Output the (X, Y) coordinate of the center of the cell containing the given text.  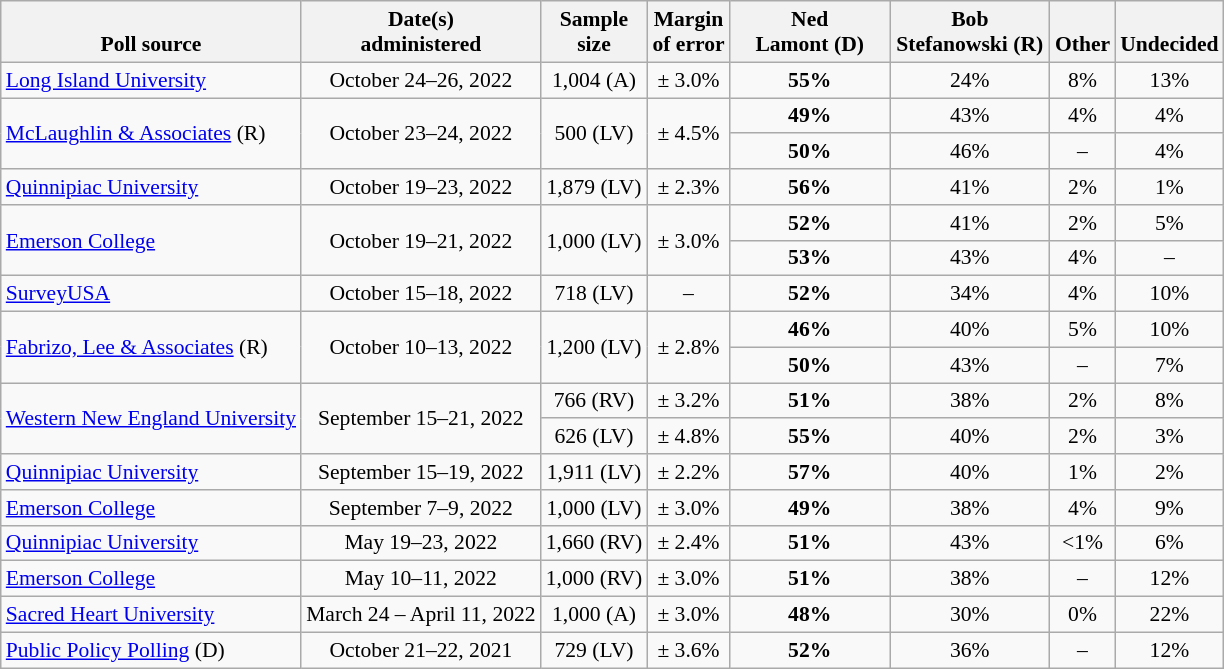
± 3.2% (688, 401)
1,000 (A) (594, 615)
57% (810, 472)
± 2.8% (688, 348)
7% (1169, 365)
1,911 (LV) (594, 472)
729 (LV) (594, 650)
October 23–24, 2022 (421, 134)
<1% (1082, 543)
1,000 (RV) (594, 579)
± 3.6% (688, 650)
Date(s)administered (421, 32)
BobStefanowski (R) (970, 32)
October 21–22, 2021 (421, 650)
Public Policy Polling (D) (151, 650)
October 19–23, 2022 (421, 187)
22% (1169, 615)
October 15–18, 2022 (421, 294)
766 (RV) (594, 401)
Western New England University (151, 418)
0% (1082, 615)
30% (970, 615)
1,660 (RV) (594, 543)
± 2.4% (688, 543)
1,879 (LV) (594, 187)
Marginof error (688, 32)
Other (1082, 32)
± 2.3% (688, 187)
34% (970, 294)
McLaughlin & Associates (R) (151, 134)
Poll source (151, 32)
1,200 (LV) (594, 348)
October 24–26, 2022 (421, 80)
March 24 – April 11, 2022 (421, 615)
718 (LV) (594, 294)
56% (810, 187)
October 19–21, 2022 (421, 240)
October 10–13, 2022 (421, 348)
May 19–23, 2022 (421, 543)
13% (1169, 80)
36% (970, 650)
Long Island University (151, 80)
48% (810, 615)
24% (970, 80)
± 4.8% (688, 437)
500 (LV) (594, 134)
May 10–11, 2022 (421, 579)
NedLamont (D) (810, 32)
September 15–19, 2022 (421, 472)
Samplesize (594, 32)
SurveyUSA (151, 294)
626 (LV) (594, 437)
September 15–21, 2022 (421, 418)
Sacred Heart University (151, 615)
1,004 (A) (594, 80)
± 4.5% (688, 134)
± 2.2% (688, 472)
9% (1169, 508)
3% (1169, 437)
6% (1169, 543)
September 7–9, 2022 (421, 508)
Undecided (1169, 32)
53% (810, 258)
Fabrizo, Lee & Associates (R) (151, 348)
